Return (x, y) of the center of cell containing provided text 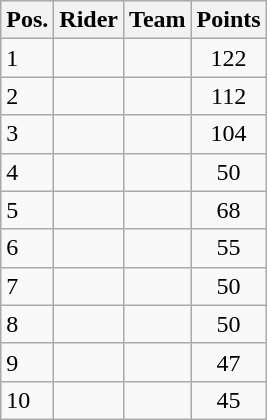
Team (158, 20)
6 (28, 248)
Rider (89, 20)
10 (28, 400)
7 (28, 286)
Points (228, 20)
104 (228, 134)
112 (228, 96)
4 (28, 172)
2 (28, 96)
3 (28, 134)
1 (28, 58)
8 (28, 324)
5 (28, 210)
Pos. (28, 20)
68 (228, 210)
55 (228, 248)
122 (228, 58)
45 (228, 400)
9 (28, 362)
47 (228, 362)
